Determine the [X, Y] coordinate at the center of the cell enclosing the given text.  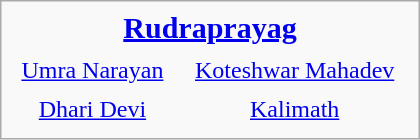
Rudraprayag [210, 28]
Umra Narayan [92, 71]
Dhari Devi [92, 110]
Kalimath [295, 110]
Koteshwar Mahadev [295, 71]
